Provide the (x, y) coordinate of the cell's center where the given text is located.  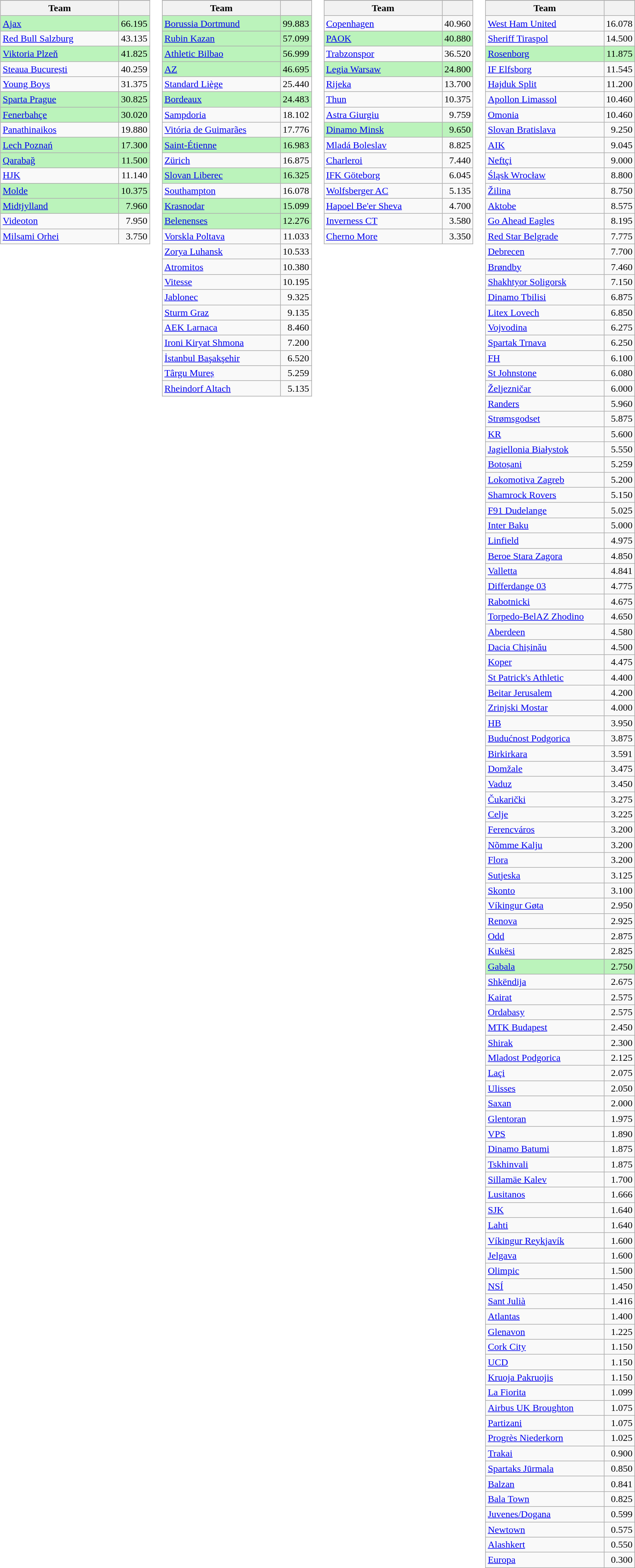
17.300 (134, 145)
4.650 (619, 617)
30.825 (134, 100)
Saxan (545, 1104)
Beroe Stara Zagora (545, 556)
9.000 (619, 160)
Atromitos (221, 267)
0.841 (619, 1484)
5.600 (619, 434)
MTK Budapest (545, 1027)
Neftçi (545, 160)
3.275 (619, 799)
Žilina (545, 191)
6.100 (619, 358)
Skonto (545, 891)
UCD (545, 1362)
Željezničar (545, 389)
Lokomotiva Zagreb (545, 480)
3.450 (619, 784)
Sturm Graz (221, 312)
La Fiorita (545, 1393)
Thun (383, 100)
Olimpic (545, 1271)
Steaua București (60, 69)
43.135 (134, 38)
7.460 (619, 267)
Southampton (221, 191)
Nõmme Kalju (545, 845)
16.875 (296, 160)
9.759 (458, 115)
3.125 (619, 875)
0.300 (619, 1560)
SJK (545, 1210)
11.545 (619, 69)
7.950 (134, 221)
West Ham United (545, 23)
7.200 (296, 343)
Young Boys (60, 84)
Differdange 03 (545, 586)
3.875 (619, 738)
2.000 (619, 1104)
6.045 (458, 175)
Panathinaikos (60, 130)
Legia Warsaw (383, 69)
6.250 (619, 343)
Molde (60, 191)
Domžale (545, 769)
12.276 (296, 221)
Trakai (545, 1453)
8.460 (296, 328)
8.575 (619, 206)
4.700 (458, 206)
Standard Liège (221, 84)
Víkingur Gøta (545, 906)
Qarabağ (60, 160)
56.999 (296, 54)
PAOK (383, 38)
Dacia Chișinău (545, 647)
40.960 (458, 23)
1.400 (619, 1317)
1.700 (619, 1179)
Vojvodina (545, 328)
1.890 (619, 1134)
Sampdoria (221, 115)
6.000 (619, 389)
Odd (545, 936)
Bala Town (545, 1499)
Sparta Prague (60, 100)
Litex Lovech (545, 312)
2.075 (619, 1073)
36.520 (458, 54)
Europa (545, 1560)
11.033 (296, 236)
Ulisses (545, 1088)
8.750 (619, 191)
10.195 (296, 282)
19.880 (134, 130)
Sheriff Tiraspol (545, 38)
Budućnost Podgorica (545, 738)
IF Elfsborg (545, 69)
1.450 (619, 1286)
Víkingur Reykjavík (545, 1240)
3.225 (619, 815)
Strømsgodset (545, 419)
18.102 (296, 115)
8.195 (619, 221)
16.325 (296, 175)
Čukarički (545, 799)
St Johnstone (545, 373)
4.841 (619, 571)
Ordabasy (545, 1012)
HB (545, 723)
Kairat (545, 997)
Zrinjski Mostar (545, 708)
Zürich (221, 160)
Astra Giurgiu (383, 115)
Dinamo Minsk (383, 130)
11.500 (134, 160)
Rabotnicki (545, 602)
6.520 (296, 358)
Cherno More (383, 236)
4.675 (619, 602)
Wolfsberger AC (383, 191)
Vaduz (545, 784)
Ferencváros (545, 830)
Aberdeen (545, 632)
Omonia (545, 115)
Linfield (545, 540)
Brøndby (545, 267)
3.350 (458, 236)
KR (545, 434)
Partizani (545, 1423)
HJK (60, 175)
Kukësi (545, 951)
Spartaks Jūrmala (545, 1468)
Botoșani (545, 464)
9.325 (296, 297)
0.825 (619, 1499)
Balzan (545, 1484)
1.025 (619, 1438)
3.591 (619, 753)
6.850 (619, 312)
31.375 (134, 84)
2.050 (619, 1088)
7.440 (458, 160)
Airbus UK Broughton (545, 1408)
Târgu Mureș (221, 373)
Shirak (545, 1043)
3.750 (134, 236)
24.483 (296, 100)
İstanbul Başakşehir (221, 358)
Atlantas (545, 1317)
Milsami Orhei (60, 236)
Ajax (60, 23)
4.000 (619, 708)
66.195 (134, 23)
3.475 (619, 769)
Cork City (545, 1347)
2.675 (619, 982)
Juvenes/Dogana (545, 1514)
2.300 (619, 1043)
1.416 (619, 1301)
Koper (545, 662)
Vitória de Guimarães (221, 130)
Flora (545, 860)
Viktoria Plzeň (60, 54)
7.700 (619, 251)
Alashkert (545, 1545)
10.380 (296, 267)
4.500 (619, 647)
Belenenses (221, 221)
1.225 (619, 1332)
3.580 (458, 221)
30.020 (134, 115)
99.883 (296, 23)
9.250 (619, 130)
Borussia Dortmund (221, 23)
7.960 (134, 206)
11.875 (619, 54)
0.900 (619, 1453)
Saint-Étienne (221, 145)
46.695 (296, 69)
8.825 (458, 145)
25.440 (296, 84)
Birkirkara (545, 753)
0.599 (619, 1514)
4.475 (619, 662)
11.200 (619, 84)
40.880 (458, 38)
Red Bull Salzburg (60, 38)
2.875 (619, 936)
Fenerbahçe (60, 115)
5.025 (619, 510)
Renova (545, 921)
Sillamäe Kalev (545, 1179)
41.825 (134, 54)
Torpedo-BelAZ Zhodino (545, 617)
5.875 (619, 419)
Sutjeska (545, 875)
Trabzonspor (383, 54)
Inverness CT (383, 221)
Bordeaux (221, 100)
Lahti (545, 1225)
Dinamo Batumi (545, 1149)
Inter Baku (545, 525)
Krasnodar (221, 206)
AEK Larnaca (221, 328)
16.983 (296, 145)
2.750 (619, 966)
Jelgava (545, 1255)
5.200 (619, 480)
5.550 (619, 449)
2.450 (619, 1027)
1.500 (619, 1271)
14.500 (619, 38)
Kruoja Pakruojis (545, 1377)
9.045 (619, 145)
0.550 (619, 1545)
Lusitanos (545, 1195)
Hapoel Be'er Sheva (383, 206)
1.975 (619, 1119)
VPS (545, 1134)
6.875 (619, 297)
AIK (545, 145)
Go Ahead Eagles (545, 221)
4.850 (619, 556)
Beitar Jerusalem (545, 693)
Midtjylland (60, 206)
5.000 (619, 525)
Slovan Liberec (221, 175)
4.200 (619, 693)
Newtown (545, 1530)
Glenavon (545, 1332)
Mladá Boleslav (383, 145)
5.960 (619, 404)
Red Star Belgrade (545, 236)
Dinamo Tbilisi (545, 297)
1.666 (619, 1195)
6.275 (619, 328)
Athletic Bilbao (221, 54)
2.925 (619, 921)
Rubin Kazan (221, 38)
Gabala (545, 966)
0.850 (619, 1468)
Shakhtyor Soligorsk (545, 282)
9.650 (458, 130)
13.700 (458, 84)
Hajduk Split (545, 84)
Shkëndija (545, 982)
Laçi (545, 1073)
Rheindorf Altach (221, 389)
24.800 (458, 69)
17.776 (296, 130)
Rosenborg (545, 54)
40.259 (134, 69)
Valletta (545, 571)
FH (545, 358)
IFK Göteborg (383, 175)
7.775 (619, 236)
Rijeka (383, 84)
7.150 (619, 282)
2.825 (619, 951)
4.775 (619, 586)
5.150 (619, 495)
NSÍ (545, 1286)
1.099 (619, 1393)
St Patrick's Athletic (545, 677)
6.080 (619, 373)
Mladost Podgorica (545, 1058)
Tskhinvali (545, 1164)
Charleroi (383, 160)
Copenhagen (383, 23)
2.950 (619, 906)
Aktobe (545, 206)
11.140 (134, 175)
Spartak Trnava (545, 343)
Vorskla Poltava (221, 236)
Sant Julià (545, 1301)
Ironi Kiryat Shmona (221, 343)
4.975 (619, 540)
4.400 (619, 677)
Jablonec (221, 297)
Debrecen (545, 251)
3.100 (619, 891)
8.800 (619, 175)
Zorya Luhansk (221, 251)
Apollon Limassol (545, 100)
3.950 (619, 723)
Videoton (60, 221)
Glentoran (545, 1119)
0.575 (619, 1530)
Vitesse (221, 282)
2.125 (619, 1058)
Progrès Niederkorn (545, 1438)
10.533 (296, 251)
Lech Poznań (60, 145)
AZ (221, 69)
4.580 (619, 632)
Shamrock Rovers (545, 495)
Randers (545, 404)
9.135 (296, 312)
57.099 (296, 38)
15.099 (296, 206)
Celje (545, 815)
Jagiellonia Białystok (545, 449)
Slovan Bratislava (545, 130)
F91 Dudelange (545, 510)
Śląsk Wrocław (545, 175)
